Return the (x, y) coordinate for the center point of the cell that contains the specified text.  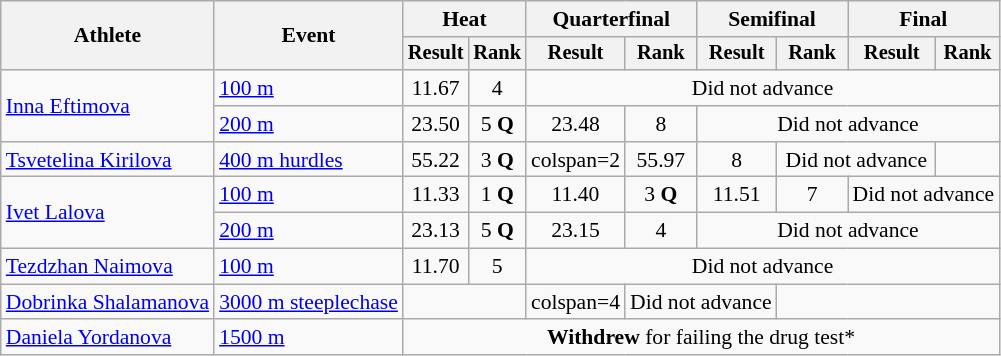
Final (924, 19)
55.22 (436, 160)
Athlete (108, 36)
3000 m steeplechase (308, 302)
colspan=4 (576, 302)
Heat (464, 19)
1 Q (497, 195)
23.50 (436, 124)
Tsvetelina Kirilova (108, 160)
23.48 (576, 124)
11.33 (436, 195)
Ivet Lalova (108, 212)
Event (308, 36)
colspan=2 (576, 160)
Withdrew for failing the drug test* (701, 338)
23.13 (436, 231)
11.70 (436, 267)
Semifinal (772, 19)
400 m hurdles (308, 160)
Tezdzhan Naimova (108, 267)
Daniela Yordanova (108, 338)
11.67 (436, 88)
1500 m (308, 338)
55.97 (661, 160)
11.51 (737, 195)
23.15 (576, 231)
5 (497, 267)
Dobrinka Shalamanova (108, 302)
7 (812, 195)
Inna Eftimova (108, 106)
Quarterfinal (612, 19)
11.40 (576, 195)
